Scan for the cell matching the given text and deliver its (x, y) coordinate at center. 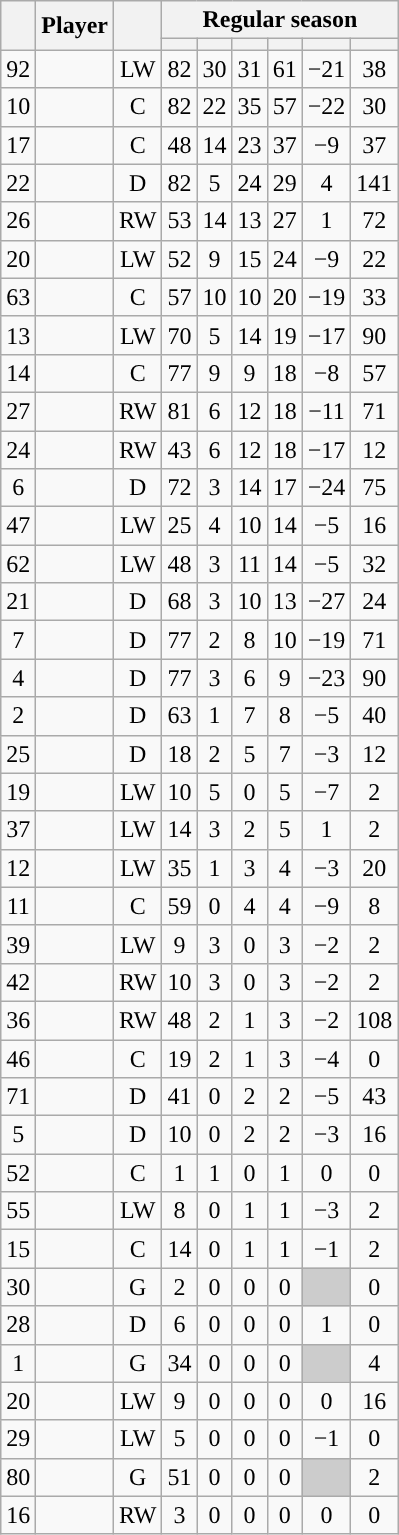
39 (18, 944)
141 (374, 183)
108 (374, 1020)
34 (180, 1363)
Regular season (280, 20)
41 (180, 1097)
21 (18, 602)
68 (180, 602)
53 (180, 221)
75 (374, 488)
−22 (326, 107)
47 (18, 526)
51 (180, 1477)
−27 (326, 602)
−24 (326, 488)
38 (374, 69)
36 (18, 1020)
−11 (326, 411)
−7 (326, 792)
59 (180, 906)
28 (18, 1325)
40 (374, 716)
61 (284, 69)
31 (250, 69)
32 (374, 564)
26 (18, 221)
81 (180, 411)
Player (75, 26)
−8 (326, 373)
−21 (326, 69)
46 (18, 1059)
33 (374, 297)
−23 (326, 678)
42 (18, 982)
62 (18, 564)
80 (18, 1477)
23 (250, 145)
55 (18, 1211)
92 (18, 69)
70 (180, 335)
−4 (326, 1059)
